Capture the cell that displays the provided text and extract its [X, Y] central coordinate. 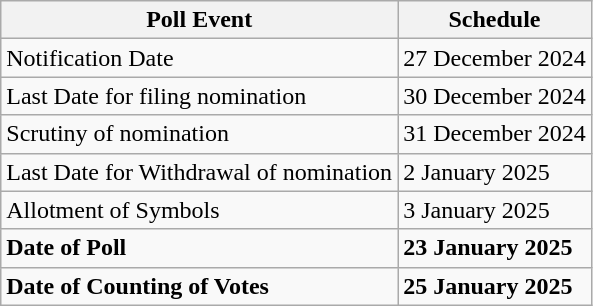
Schedule [495, 20]
Poll Event [200, 20]
23 January 2025 [495, 248]
Scrutiny of nomination [200, 134]
Notification Date [200, 58]
Allotment of Symbols [200, 210]
2 January 2025 [495, 172]
27 December 2024 [495, 58]
Date of Counting of Votes [200, 286]
Last Date for Withdrawal of nomination [200, 172]
Last Date for filing nomination [200, 96]
25 January 2025 [495, 286]
30 December 2024 [495, 96]
3 January 2025 [495, 210]
31 December 2024 [495, 134]
Date of Poll [200, 248]
